Extract the (x, y) coordinate from the center of the cell holding the provided text.  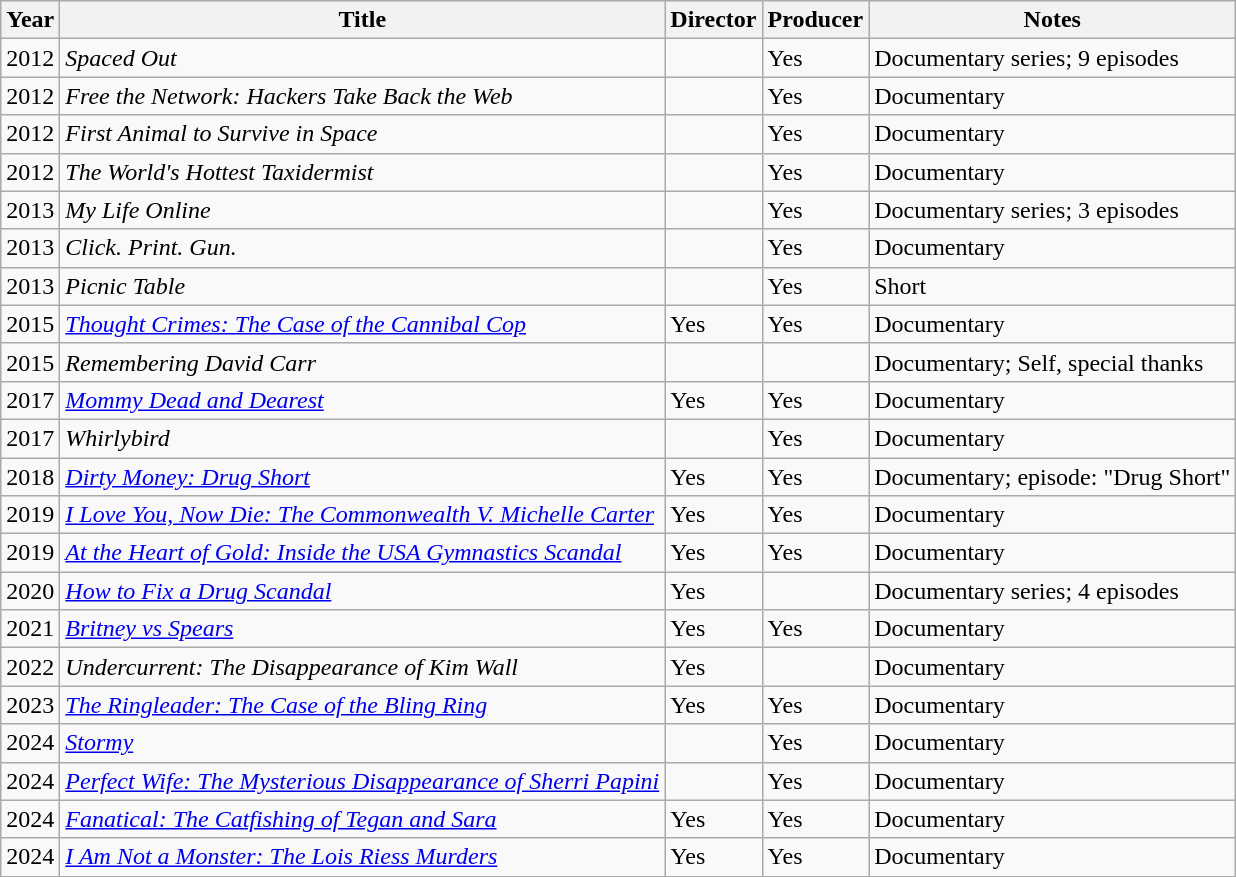
Documentary series; 3 episodes (1052, 210)
How to Fix a Drug Scandal (362, 591)
My Life Online (362, 210)
Fanatical: The Catfishing of Tegan and Sara (362, 819)
Britney vs Spears (362, 629)
Title (362, 20)
Spaced Out (362, 58)
Perfect Wife: The Mysterious Disappearance of Sherri Papini (362, 781)
Free the Network: Hackers Take Back the Web (362, 96)
2022 (30, 667)
Documentary; episode: "Drug Short" (1052, 477)
Click. Print. Gun. (362, 248)
Undercurrent: The Disappearance of Kim Wall (362, 667)
2023 (30, 705)
Mommy Dead and Dearest (362, 400)
2020 (30, 591)
The Ringleader: The Case of the Bling Ring (362, 705)
Short (1052, 286)
Producer (816, 20)
Director (714, 20)
Whirlybird (362, 438)
Year (30, 20)
I Love You, Now Die: The Commonwealth V. Michelle Carter (362, 515)
Documentary series; 9 episodes (1052, 58)
Thought Crimes: The Case of the Cannibal Cop (362, 324)
Notes (1052, 20)
Documentary; Self, special thanks (1052, 362)
I Am Not a Monster: The Lois Riess Murders (362, 857)
Dirty Money: Drug Short (362, 477)
Picnic Table (362, 286)
2021 (30, 629)
2018 (30, 477)
First Animal to Survive in Space (362, 134)
At the Heart of Gold: Inside the USA Gymnastics Scandal (362, 553)
The World's Hottest Taxidermist (362, 172)
Documentary series; 4 episodes (1052, 591)
Stormy (362, 743)
Remembering David Carr (362, 362)
